Provide the [x, y] coordinate of the cell's center where the given text is located.  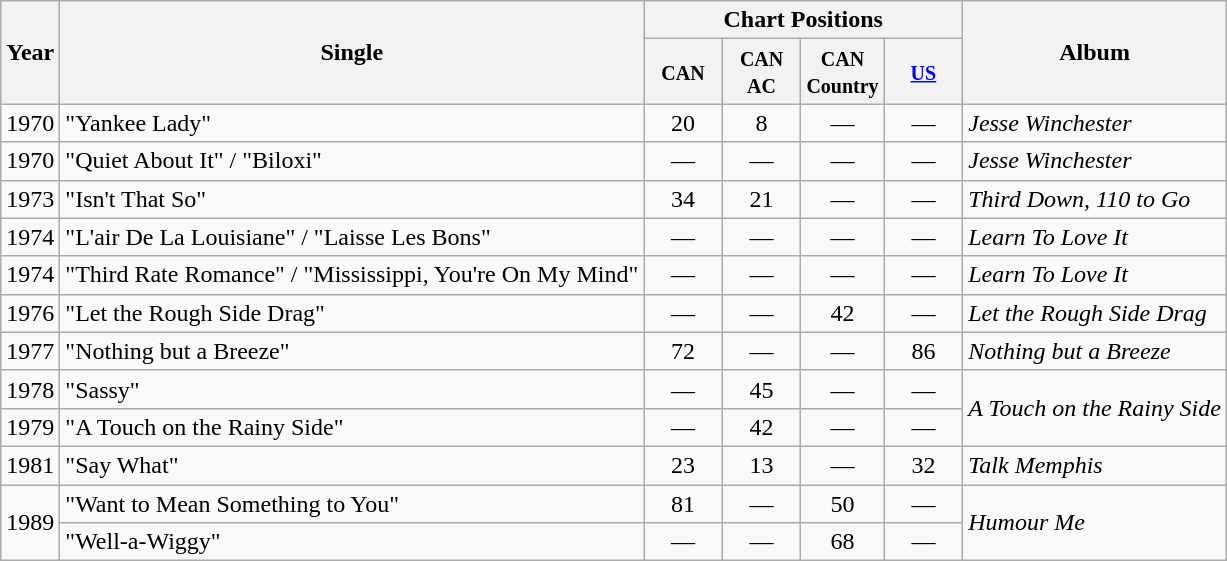
Let the Rough Side Drag [1095, 313]
45 [762, 389]
34 [684, 199]
20 [684, 123]
"Sassy" [352, 389]
"Say What" [352, 465]
1981 [30, 465]
"Well-a-Wiggy" [352, 542]
"Nothing but a Breeze" [352, 351]
A Touch on the Rainy Side [1095, 408]
CAN AC [762, 72]
Single [352, 52]
"A Touch on the Rainy Side" [352, 427]
Album [1095, 52]
Humour Me [1095, 522]
Third Down, 110 to Go [1095, 199]
1978 [30, 389]
1976 [30, 313]
50 [842, 503]
CAN Country [842, 72]
81 [684, 503]
Chart Positions [804, 20]
"Isn't That So" [352, 199]
Nothing but a Breeze [1095, 351]
Talk Memphis [1095, 465]
"Let the Rough Side Drag" [352, 313]
1977 [30, 351]
1979 [30, 427]
"L'air De La Louisiane" / "Laisse Les Bons" [352, 237]
US [924, 72]
72 [684, 351]
CAN [684, 72]
Year [30, 52]
8 [762, 123]
1973 [30, 199]
86 [924, 351]
1989 [30, 522]
"Want to Mean Something to You" [352, 503]
"Quiet About It" / "Biloxi" [352, 161]
68 [842, 542]
13 [762, 465]
"Third Rate Romance" / "Mississippi, You're On My Mind" [352, 275]
32 [924, 465]
23 [684, 465]
21 [762, 199]
"Yankee Lady" [352, 123]
